Locate the cell with the specified text and output its [x, y] center coordinate. 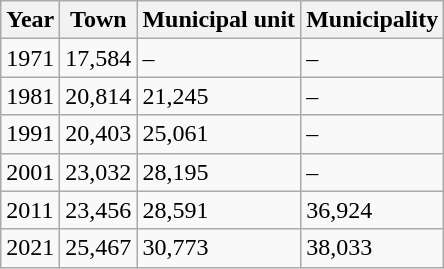
2011 [30, 210]
20,814 [98, 96]
Town [98, 20]
28,591 [219, 210]
30,773 [219, 248]
25,061 [219, 134]
23,032 [98, 172]
Municipal unit [219, 20]
Year [30, 20]
23,456 [98, 210]
2001 [30, 172]
38,033 [372, 248]
36,924 [372, 210]
17,584 [98, 58]
28,195 [219, 172]
21,245 [219, 96]
Municipality [372, 20]
25,467 [98, 248]
1991 [30, 134]
1981 [30, 96]
20,403 [98, 134]
2021 [30, 248]
1971 [30, 58]
